Extract the (x, y) coordinate from the center of the cell holding the provided text.  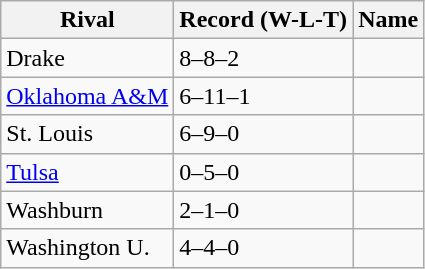
0–5–0 (264, 172)
Oklahoma A&M (88, 96)
Washington U. (88, 248)
4–4–0 (264, 248)
Record (W-L-T) (264, 20)
2–1–0 (264, 210)
St. Louis (88, 134)
Drake (88, 58)
Rival (88, 20)
6–11–1 (264, 96)
6–9–0 (264, 134)
8–8–2 (264, 58)
Name (388, 20)
Tulsa (88, 172)
Washburn (88, 210)
